Capture the cell that displays the provided text and extract its (x, y) central coordinate. 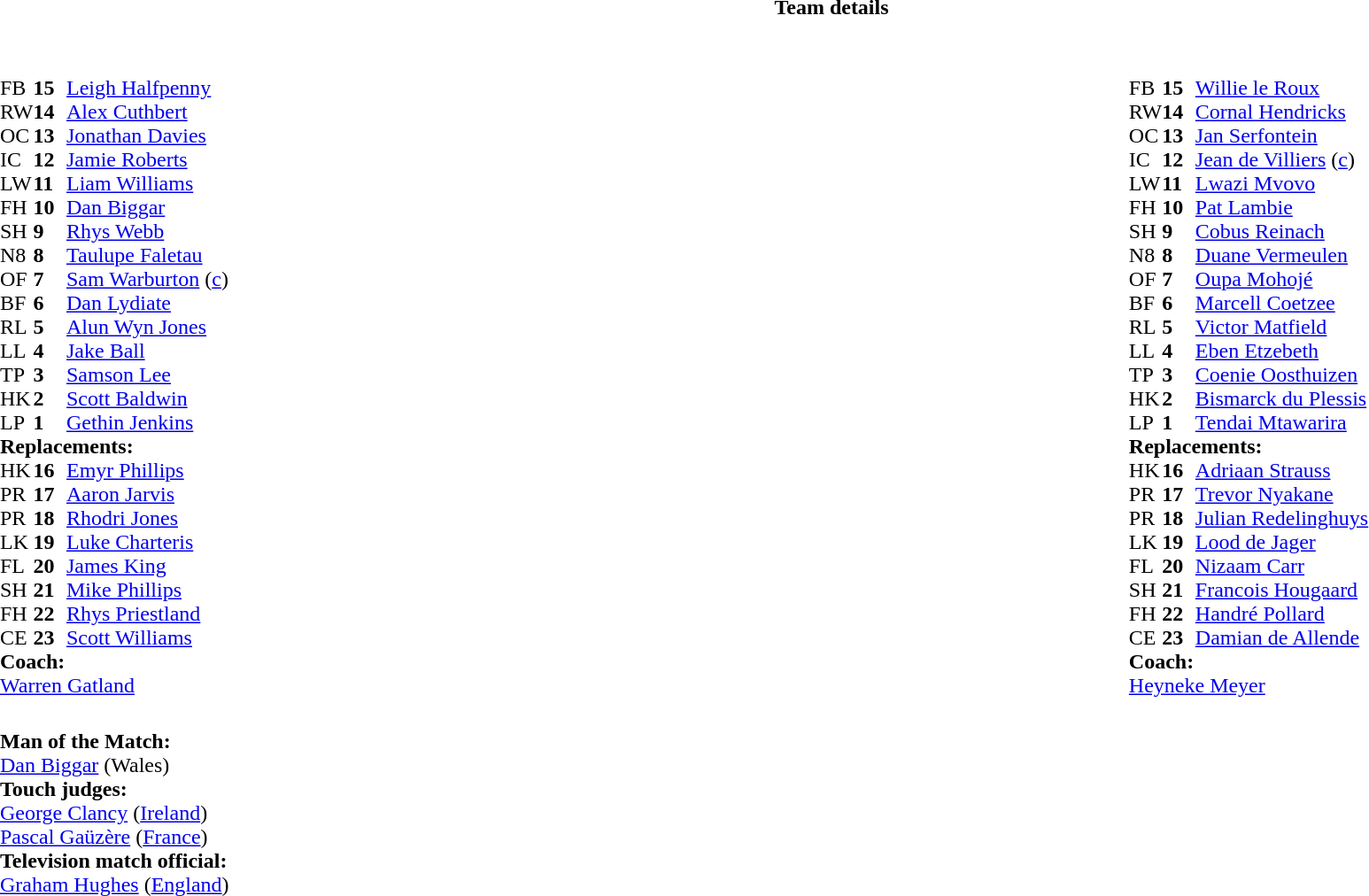
Marcell Coetzee (1282, 303)
Willie le Roux (1282, 89)
Lwazi Mvovo (1282, 184)
Duane Vermeulen (1282, 255)
Warren Gatland (114, 685)
Jamie Roberts (147, 159)
Francois Hougaard (1282, 590)
Heyneke Meyer (1249, 685)
Jonathan Davies (147, 136)
Coenie Oosthuizen (1282, 375)
Leigh Halfpenny (147, 89)
Scott Williams (147, 637)
Oupa Mohojé (1282, 280)
Samson Lee (147, 375)
Rhodri Jones (147, 519)
Liam Williams (147, 184)
Bismarck du Plessis (1282, 398)
Jean de Villiers (c) (1282, 159)
Gethin Jenkins (147, 423)
Dan Lydiate (147, 303)
Alun Wyn Jones (147, 328)
Victor Matfield (1282, 328)
Jake Ball (147, 351)
Cobus Reinach (1282, 232)
Emyr Phillips (147, 471)
Rhys Webb (147, 232)
Aaron Jarvis (147, 494)
Julian Redelinghuys (1282, 519)
Eben Etzebeth (1282, 351)
Tendai Mtawarira (1282, 423)
Alex Cuthbert (147, 112)
Dan Biggar (147, 207)
Pat Lambie (1282, 207)
Scott Baldwin (147, 398)
Taulupe Faletau (147, 255)
Handré Pollard (1282, 614)
Damian de Allende (1282, 637)
Lood de Jager (1282, 542)
Rhys Priestland (147, 614)
Luke Charteris (147, 542)
Adriaan Strauss (1282, 471)
Nizaam Carr (1282, 567)
Cornal Hendricks (1282, 112)
James King (147, 567)
Mike Phillips (147, 590)
Sam Warburton (c) (147, 280)
Jan Serfontein (1282, 136)
Trevor Nyakane (1282, 494)
